Extract the (X, Y) coordinate from the center of the cell holding the provided text.  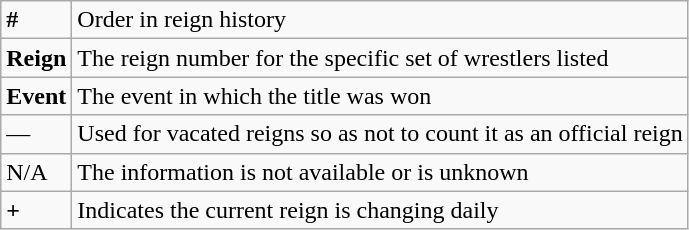
Event (36, 96)
N/A (36, 172)
— (36, 134)
Indicates the current reign is changing daily (380, 210)
# (36, 20)
Order in reign history (380, 20)
Reign (36, 58)
+ (36, 210)
The information is not available or is unknown (380, 172)
The event in which the title was won (380, 96)
The reign number for the specific set of wrestlers listed (380, 58)
Used for vacated reigns so as not to count it as an official reign (380, 134)
